Identify which cell holds the provided text, then report its [X, Y] central coordinate. 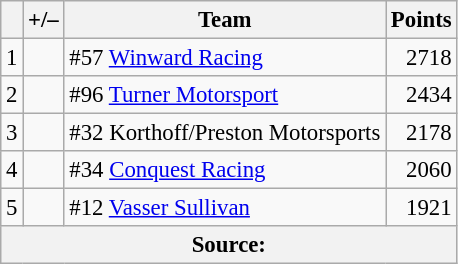
#34 Conquest Racing [225, 170]
+/– [44, 20]
1921 [422, 208]
3 [12, 133]
4 [12, 170]
#12 Vasser Sullivan [225, 208]
#96 Turner Motorsport [225, 95]
2060 [422, 170]
2178 [422, 133]
2 [12, 95]
#32 Korthoff/Preston Motorsports [225, 133]
#57 Winward Racing [225, 58]
5 [12, 208]
Team [225, 20]
1 [12, 58]
2718 [422, 58]
Source: [229, 245]
2434 [422, 95]
Points [422, 20]
